Search for the cell housing the specified text and yield its [x, y] center coordinate. 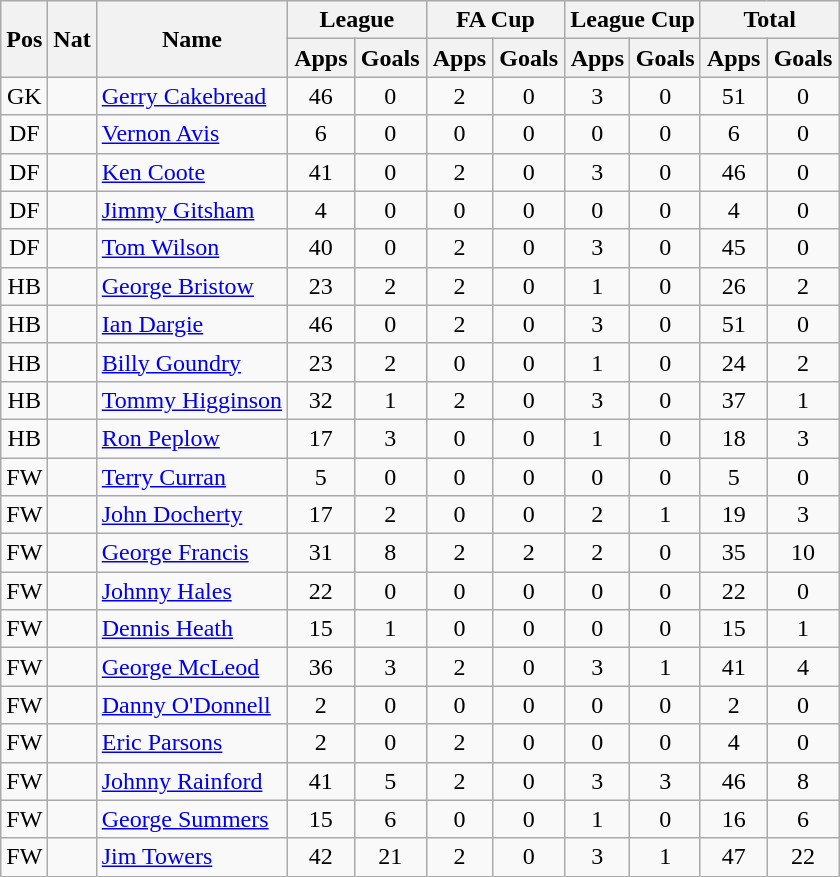
Vernon Avis [192, 134]
Jim Towers [192, 857]
35 [734, 553]
Tom Wilson [192, 248]
Ron Peplow [192, 438]
GK [24, 96]
31 [322, 553]
Billy Goundry [192, 362]
47 [734, 857]
Tommy Higginson [192, 400]
40 [322, 248]
Johnny Rainford [192, 781]
Name [192, 39]
George McLeod [192, 667]
Eric Parsons [192, 743]
Ken Coote [192, 172]
21 [390, 857]
George Francis [192, 553]
36 [322, 667]
Gerry Cakebread [192, 96]
45 [734, 248]
26 [734, 286]
Terry Curran [192, 477]
16 [734, 819]
Johnny Hales [192, 591]
Ian Dargie [192, 324]
32 [322, 400]
24 [734, 362]
League [358, 20]
Dennis Heath [192, 629]
George Summers [192, 819]
19 [734, 515]
42 [322, 857]
Danny O'Donnell [192, 705]
Nat [72, 39]
37 [734, 400]
George Bristow [192, 286]
John Docherty [192, 515]
10 [803, 553]
Jimmy Gitsham [192, 210]
League Cup [633, 20]
FA Cup [496, 20]
Pos [24, 39]
18 [734, 438]
Total [770, 20]
